Output the (X, Y) coordinate of the center of the cell containing the given text.  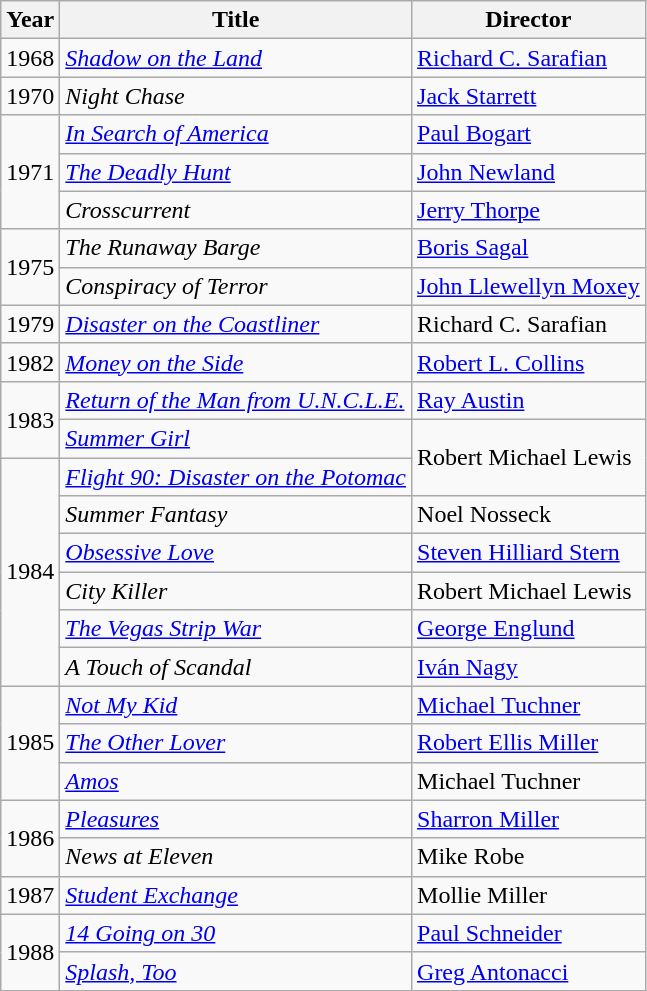
Ray Austin (529, 400)
The Other Lover (236, 743)
1984 (30, 572)
Title (236, 20)
Amos (236, 781)
Robert L. Collins (529, 362)
1988 (30, 952)
Crosscurrent (236, 210)
In Search of America (236, 134)
City Killer (236, 591)
Steven Hilliard Stern (529, 553)
A Touch of Scandal (236, 667)
Splash, Too (236, 971)
1968 (30, 58)
Iván Nagy (529, 667)
The Runaway Barge (236, 248)
John Llewellyn Moxey (529, 286)
1986 (30, 838)
George Englund (529, 629)
Year (30, 20)
Disaster on the Coastliner (236, 324)
News at Eleven (236, 857)
Boris Sagal (529, 248)
Mollie Miller (529, 895)
Money on the Side (236, 362)
1982 (30, 362)
Conspiracy of Terror (236, 286)
The Deadly Hunt (236, 172)
Paul Schneider (529, 933)
14 Going on 30 (236, 933)
Mike Robe (529, 857)
1987 (30, 895)
Shadow on the Land (236, 58)
Jack Starrett (529, 96)
Not My Kid (236, 705)
Night Chase (236, 96)
1971 (30, 172)
Noel Nosseck (529, 515)
Jerry Thorpe (529, 210)
Paul Bogart (529, 134)
Obsessive Love (236, 553)
Pleasures (236, 819)
Greg Antonacci (529, 971)
John Newland (529, 172)
Summer Fantasy (236, 515)
Robert Ellis Miller (529, 743)
Return of the Man from U.N.C.L.E. (236, 400)
1983 (30, 419)
Sharron Miller (529, 819)
1975 (30, 267)
1985 (30, 743)
Student Exchange (236, 895)
Director (529, 20)
Flight 90: Disaster on the Potomac (236, 477)
The Vegas Strip War (236, 629)
1970 (30, 96)
1979 (30, 324)
Summer Girl (236, 438)
